Search for the cell housing the specified text and yield its [X, Y] center coordinate. 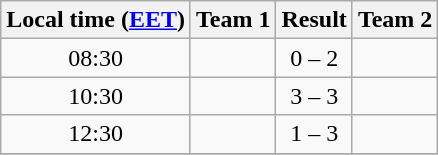
Result [314, 20]
12:30 [96, 134]
Team 2 [395, 20]
10:30 [96, 96]
Team 1 [233, 20]
0 – 2 [314, 58]
1 – 3 [314, 134]
Local time (EET) [96, 20]
08:30 [96, 58]
3 – 3 [314, 96]
